Search for the cell housing the specified text and yield its (X, Y) center coordinate. 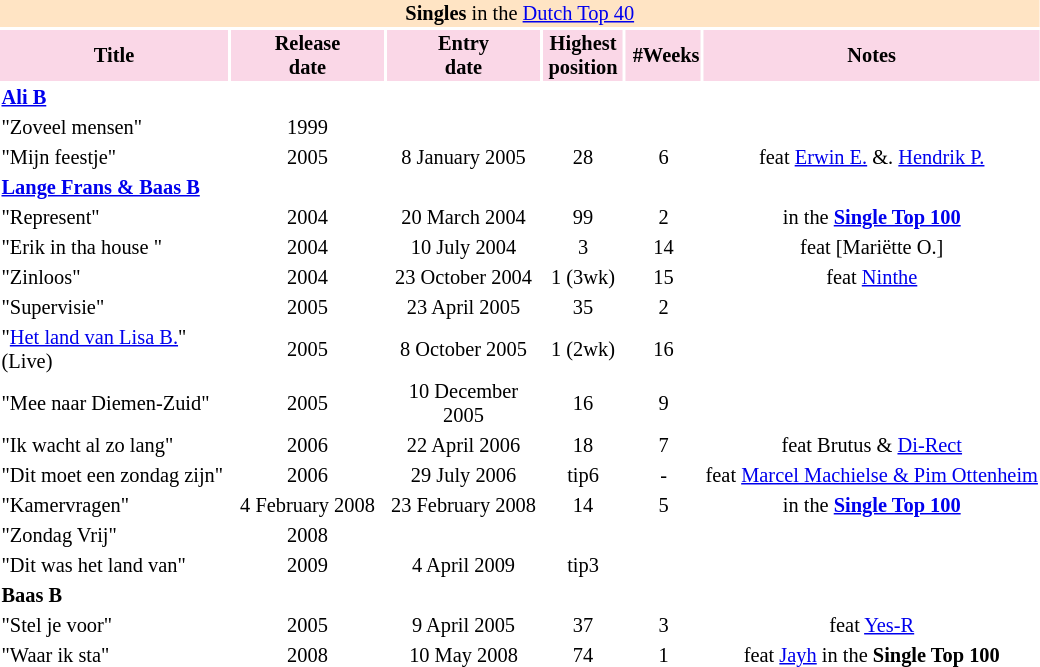
"Zoveel mensen" (114, 128)
8 October 2005 (464, 350)
18 (583, 446)
29 July 2006 (464, 476)
2009 (308, 566)
feat Brutus & Di-Rect (872, 446)
22 April 2006 (464, 446)
23 February 2008 (464, 506)
"Represent" (114, 218)
10 December 2005 (464, 404)
- (664, 476)
feat Marcel Machielse & Pim Ottenheim (872, 476)
23 April 2005 (464, 308)
15 (664, 278)
35 (583, 308)
8 January 2005 (464, 158)
feat [Mariëtte O.] (872, 248)
2008 (308, 536)
10 July 2004 (464, 248)
Ali B (114, 98)
"Stel je voor" (114, 626)
Title (114, 56)
Singles in the Dutch Top 40 (520, 14)
Entrydate (464, 56)
99 (583, 218)
"Kamervragen" (114, 506)
23 October 2004 (464, 278)
20 March 2004 (464, 218)
"Het land van Lisa B." (Live) (114, 350)
Baas B (114, 596)
9 (664, 404)
Lange Frans & Baas B (114, 188)
"Dit moet een zondag zijn" (114, 476)
"Ik wacht al zo lang" (114, 446)
1 (2wk) (583, 350)
feat Erwin E. &. Hendrik P. (872, 158)
4 February 2008 (308, 506)
6 (664, 158)
1999 (308, 128)
"Mee naar Diemen-Zuid" (114, 404)
"Zinloos" (114, 278)
tip3 (583, 566)
"Zondag Vrij" (114, 536)
Notes (872, 56)
"Dit was het land van" (114, 566)
#Weeks (664, 56)
feat Yes-R (872, 626)
"Supervisie" (114, 308)
5 (664, 506)
4 April 2009 (464, 566)
tip6 (583, 476)
"Erik in tha house " (114, 248)
1 (3wk) (583, 278)
Releasedate (308, 56)
28 (583, 158)
Highest position (583, 56)
9 April 2005 (464, 626)
"Mijn feestje" (114, 158)
37 (583, 626)
7 (664, 446)
feat Ninthe (872, 278)
